Find where the given text appears and provide that cell's center as [x, y] coordinate. 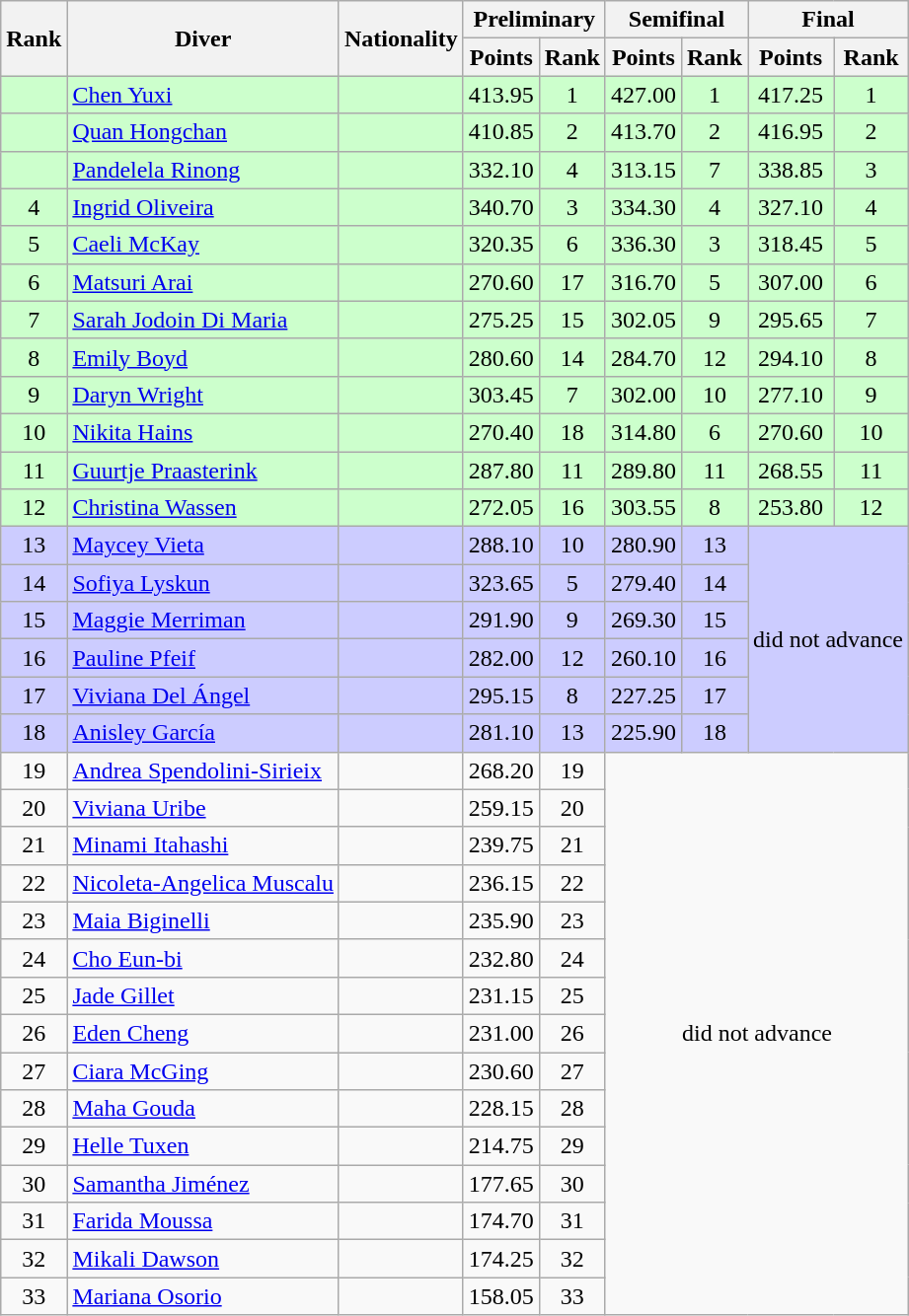
269.30 [644, 621]
Maggie Merriman [203, 621]
270.40 [501, 432]
327.10 [792, 207]
Viviana Del Ángel [203, 695]
287.80 [501, 471]
268.20 [501, 770]
280.60 [501, 357]
214.75 [501, 1146]
158.05 [501, 1296]
416.95 [792, 132]
Final [829, 20]
Pauline Pfeif [203, 658]
Matsuri Arai [203, 282]
Andrea Spendolini-Sirieix [203, 770]
332.10 [501, 170]
Preliminary [534, 20]
272.05 [501, 508]
Maycey Vieta [203, 546]
Nationality [401, 38]
Emily Boyd [203, 357]
Anisley García [203, 733]
174.25 [501, 1259]
318.45 [792, 245]
288.10 [501, 546]
Jade Gillet [203, 995]
313.15 [644, 170]
239.75 [501, 845]
294.10 [792, 357]
231.00 [501, 1033]
Nikita Hains [203, 432]
235.90 [501, 920]
Ciara McGing [203, 1070]
413.70 [644, 132]
Semifinal [676, 20]
Nicoleta-Angelica Muscalu [203, 883]
320.35 [501, 245]
236.15 [501, 883]
Eden Cheng [203, 1033]
Farida Moussa [203, 1221]
268.55 [792, 471]
Guurtje Praasterink [203, 471]
Cho Eun-bi [203, 958]
Daryn Wright [203, 395]
302.05 [644, 320]
231.15 [501, 995]
417.25 [792, 95]
282.00 [501, 658]
Sofiya Lyskun [203, 583]
336.30 [644, 245]
338.85 [792, 170]
174.70 [501, 1221]
Pandelela Rinong [203, 170]
281.10 [501, 733]
227.25 [644, 695]
260.10 [644, 658]
253.80 [792, 508]
Helle Tuxen [203, 1146]
232.80 [501, 958]
291.90 [501, 621]
279.40 [644, 583]
Diver [203, 38]
Minami Itahashi [203, 845]
Christina Wassen [203, 508]
427.00 [644, 95]
Chen Yuxi [203, 95]
303.55 [644, 508]
Maia Biginelli [203, 920]
303.45 [501, 395]
289.80 [644, 471]
316.70 [644, 282]
Mariana Osorio [203, 1296]
323.65 [501, 583]
340.70 [501, 207]
284.70 [644, 357]
277.10 [792, 395]
Samantha Jiménez [203, 1184]
Quan Hongchan [203, 132]
280.90 [644, 546]
Maha Gouda [203, 1109]
Viviana Uribe [203, 808]
225.90 [644, 733]
302.00 [644, 395]
Ingrid Oliveira [203, 207]
Caeli McKay [203, 245]
Mikali Dawson [203, 1259]
314.80 [644, 432]
295.15 [501, 695]
413.95 [501, 95]
177.65 [501, 1184]
Sarah Jodoin Di Maria [203, 320]
228.15 [501, 1109]
295.65 [792, 320]
334.30 [644, 207]
410.85 [501, 132]
230.60 [501, 1070]
275.25 [501, 320]
307.00 [792, 282]
259.15 [501, 808]
